Scan for the cell matching the given text and deliver its [x, y] coordinate at center. 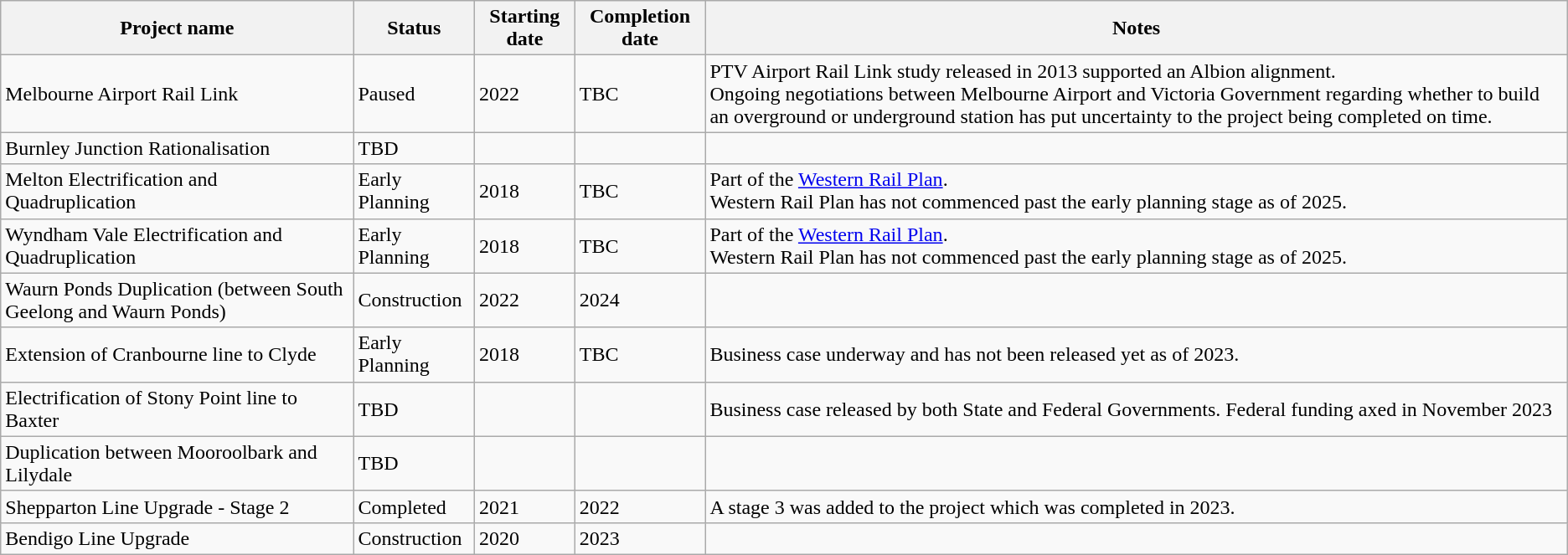
2023 [640, 538]
Waurn Ponds Duplication (between South Geelong and Waurn Ponds) [178, 300]
A stage 3 was added to the project which was completed in 2023. [1136, 506]
Bendigo Line Upgrade [178, 538]
Completed [414, 506]
Extension of Cranbourne line to Clyde [178, 355]
Notes [1136, 28]
2021 [525, 506]
Melton Electrification and Quadruplication [178, 191]
Melbourne Airport Rail Link [178, 94]
Duplication between Mooroolbark and Lilydale [178, 464]
Business case underway and has not been released yet as of 2023. [1136, 355]
Electrification of Stony Point line to Baxter [178, 409]
Business case released by both State and Federal Governments. Federal funding axed in November 2023 [1136, 409]
Completion date [640, 28]
Starting date [525, 28]
Project name [178, 28]
Wyndham Vale Electrification and Quadruplication [178, 246]
Shepparton Line Upgrade - Stage 2 [178, 506]
Paused [414, 94]
2020 [525, 538]
2024 [640, 300]
Burnley Junction Rationalisation [178, 148]
Status [414, 28]
